Return the (x, y) coordinate for the center point of the cell that contains the specified text.  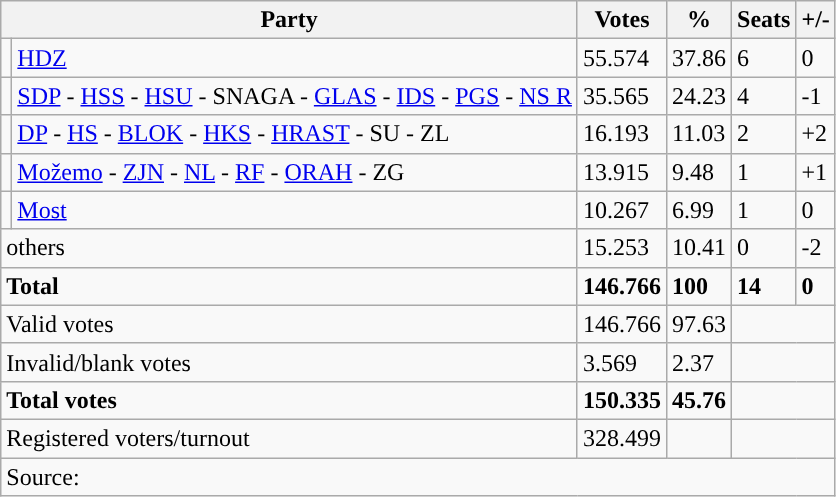
35.565 (622, 96)
10.267 (622, 210)
HDZ (295, 58)
Most (295, 210)
6 (764, 58)
Party (290, 20)
14 (764, 286)
97.63 (700, 324)
150.335 (622, 400)
DP - HS - BLOK - HKS - HRAST - SU - ZL (295, 134)
4 (764, 96)
13.915 (622, 172)
37.86 (700, 58)
-1 (816, 96)
45.76 (700, 400)
Total (290, 286)
9.48 (700, 172)
10.41 (700, 248)
24.23 (700, 96)
+/- (816, 20)
-2 (816, 248)
Invalid/blank votes (290, 362)
Votes (622, 20)
+1 (816, 172)
16.193 (622, 134)
15.253 (622, 248)
100 (700, 286)
6.99 (700, 210)
% (700, 20)
+2 (816, 134)
Total votes (290, 400)
11.03 (700, 134)
others (290, 248)
3.569 (622, 362)
2 (764, 134)
Možemo - ZJN - NL - RF - ORAH - ZG (295, 172)
2.37 (700, 362)
Source: (418, 477)
Seats (764, 20)
55.574 (622, 58)
328.499 (622, 438)
Valid votes (290, 324)
SDP - HSS - HSU - SNAGA - GLAS - IDS - PGS - NS R (295, 96)
Registered voters/turnout (290, 438)
